Identify which cell holds the provided text, then report its [X, Y] central coordinate. 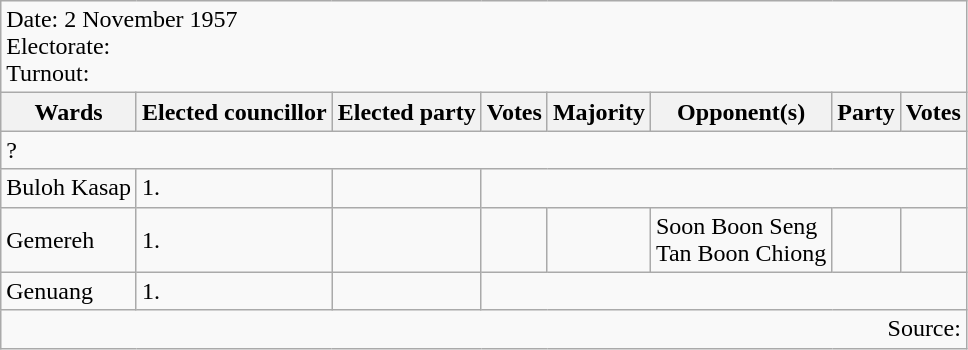
Buloh Kasap [69, 188]
Genuang [69, 291]
Source: [484, 329]
Wards [69, 112]
Elected party [406, 112]
Majority [598, 112]
Elected councillor [234, 112]
Party [866, 112]
? [484, 150]
Date: 2 November 1957Electorate: Turnout: [484, 47]
Opponent(s) [740, 112]
Gemereh [69, 240]
Soon Boon SengTan Boon Chiong [740, 240]
